Output the [X, Y] coordinate of the center of the cell containing the given text.  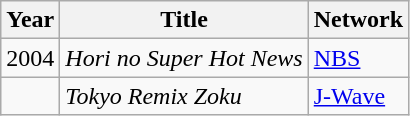
2004 [30, 58]
Network [358, 20]
J-Wave [358, 96]
Hori no Super Hot News [184, 58]
NBS [358, 58]
Year [30, 20]
Title [184, 20]
Tokyo Remix Zoku [184, 96]
